Locate the cell with the specified text and output its (X, Y) center coordinate. 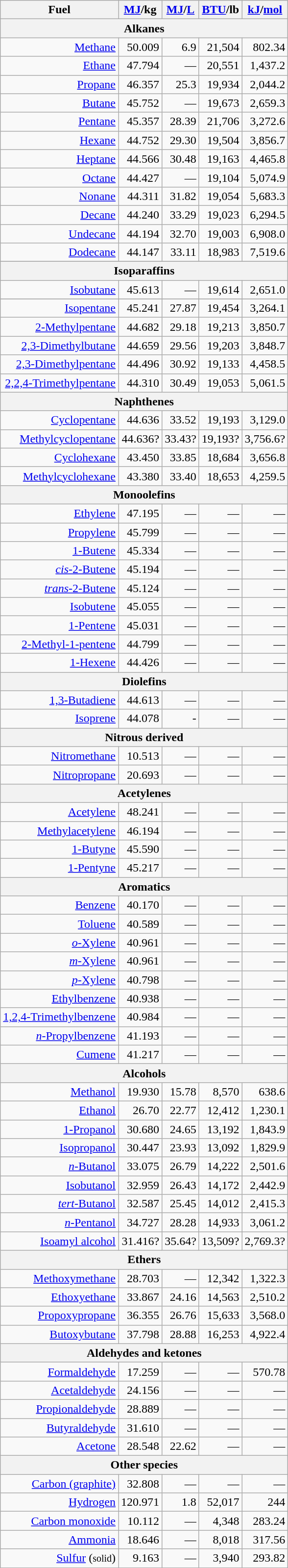
44.310 (140, 383)
Nitromethane (60, 756)
2,769.3? (265, 1241)
19,163 (220, 159)
2,044.2 (265, 84)
40.798 (140, 980)
44.636? (140, 439)
45.194 (140, 570)
Ethanol (60, 1110)
3,848.7 (265, 346)
2,2,4-Trimethylpentane (60, 383)
Methoxymethane (60, 1278)
Isobutanol (60, 1185)
44.682 (140, 327)
19,104 (220, 177)
244 (265, 1502)
2,3-Dimethylpentane (60, 364)
Dodecane (60, 252)
Aldehydes and ketones (144, 1353)
32.587 (140, 1204)
44.799 (140, 644)
22.62 (181, 1446)
Alcohols (144, 1073)
47.794 (140, 66)
45.590 (140, 849)
Hydrogen (60, 1502)
120.971 (140, 1502)
n-Pentanol (60, 1222)
30.48 (181, 159)
40.938 (140, 998)
32.808 (140, 1484)
19,054 (220, 196)
21,504 (220, 47)
Isoamyl alcohol (60, 1241)
19,023 (220, 215)
Aromatics (144, 887)
Ethoxyethane (60, 1297)
22.77 (181, 1110)
1,843.9 (265, 1129)
Acetone (60, 1446)
26.79 (181, 1167)
13,192 (220, 1129)
46.357 (140, 84)
1-Butene (60, 551)
5,074.9 (265, 177)
1-Butyne (60, 849)
Cyclohexane (60, 457)
1,322.3 (265, 1278)
1-Pentyne (60, 868)
5,683.3 (265, 196)
Butoxybutane (60, 1334)
3,756.6? (265, 439)
29.56 (181, 346)
1.8 (181, 1502)
Acetylenes (144, 793)
6,294.5 (265, 215)
47.195 (140, 513)
Decane (60, 215)
24.65 (181, 1129)
33.075 (140, 1167)
2,510.2 (265, 1297)
44.427 (140, 177)
50.009 (140, 47)
33.11 (181, 252)
35.64? (181, 1241)
4,458.5 (265, 364)
44.566 (140, 159)
Cumene (60, 1054)
24.156 (140, 1390)
18,983 (220, 252)
tert-Butanol (60, 1204)
3,264.1 (265, 308)
Ethers (144, 1260)
Isobutane (60, 290)
Other species (144, 1465)
12,342 (220, 1278)
n-Butanol (60, 1167)
31.610 (140, 1428)
Nonane (60, 196)
19,003 (220, 234)
44.636 (140, 420)
Carbon monoxide (60, 1521)
13,092 (220, 1148)
o-Xylene (60, 943)
30.49 (181, 383)
Heptane (60, 159)
Propoxypropane (60, 1316)
19,193 (220, 420)
33.29 (181, 215)
Isoprene (60, 719)
3,568.0 (265, 1316)
3,856.7 (265, 140)
26.76 (181, 1316)
28.889 (140, 1409)
45.613 (140, 290)
44.752 (140, 140)
45.334 (140, 551)
44.078 (140, 719)
Methylcyclopentane (60, 439)
36.355 (140, 1316)
33.52 (181, 420)
19,614 (220, 290)
43.450 (140, 457)
- (181, 719)
45.055 (140, 607)
4,259.5 (265, 476)
Diolefins (144, 681)
8,018 (220, 1540)
MJ/kg (140, 10)
19,213 (220, 327)
19,053 (220, 383)
Nitropropane (60, 774)
19,203 (220, 346)
20.693 (140, 774)
Methane (60, 47)
19,673 (220, 103)
33.85 (181, 457)
Methylacetylene (60, 831)
19,193? (220, 439)
19.930 (140, 1092)
2,415.3 (265, 1204)
3,940 (220, 1558)
7,519.6 (265, 252)
Ethane (60, 66)
40.984 (140, 1017)
44.496 (140, 364)
Propane (60, 84)
Hexane (60, 140)
31.416? (140, 1241)
Octane (60, 177)
17.259 (140, 1371)
45.357 (140, 122)
9.163 (140, 1558)
trans-2-Butene (60, 588)
28.88 (181, 1334)
32.70 (181, 234)
kJ/mol (265, 10)
2-Methyl-1-pentene (60, 644)
18,653 (220, 476)
46.194 (140, 831)
Alkanes (144, 28)
40.589 (140, 924)
19,934 (220, 84)
14,933 (220, 1222)
1-Pentene (60, 625)
283.24 (265, 1521)
Toluene (60, 924)
Fuel (60, 10)
BTU/lb (220, 10)
44.426 (140, 663)
638.6 (265, 1092)
44.147 (140, 252)
16,253 (220, 1334)
25.45 (181, 1204)
19,504 (220, 140)
34.727 (140, 1222)
Pentane (60, 122)
45.241 (140, 308)
4,922.4 (265, 1334)
Methanol (60, 1092)
14,222 (220, 1167)
2,442.9 (265, 1185)
Propionaldehyde (60, 1409)
44.194 (140, 234)
18,684 (220, 457)
44.613 (140, 700)
Isoparaffins (144, 271)
45.217 (140, 868)
37.798 (140, 1334)
45.031 (140, 625)
Propylene (60, 532)
33.43? (181, 439)
3,850.7 (265, 327)
Butyraldehyde (60, 1428)
Sulfur (solid) (60, 1558)
1-Propanol (60, 1129)
12,412 (220, 1110)
Ethylene (60, 513)
28.28 (181, 1222)
24.16 (181, 1297)
1-Hexene (60, 663)
Cyclopentane (60, 420)
27.87 (181, 308)
44.659 (140, 346)
Formaldehyde (60, 1371)
293.82 (265, 1558)
Undecane (60, 234)
570.78 (265, 1371)
52,017 (220, 1502)
30.92 (181, 364)
802.34 (265, 47)
1,2,4-Trimethylbenzene (60, 1017)
3,061.2 (265, 1222)
m-Xylene (60, 961)
45.752 (140, 103)
40.170 (140, 905)
15.78 (181, 1092)
Monoolefins (144, 495)
2,501.6 (265, 1167)
33.867 (140, 1297)
31.82 (181, 196)
26.70 (140, 1110)
cis-2-Butene (60, 570)
19,133 (220, 364)
48.241 (140, 812)
44.240 (140, 215)
4,348 (220, 1521)
5,061.5 (265, 383)
1,829.9 (265, 1148)
28.703 (140, 1278)
14,012 (220, 1204)
p-Xylene (60, 980)
2-Methylpentane (60, 327)
20,551 (220, 66)
18.646 (140, 1540)
41.217 (140, 1054)
Acetylene (60, 812)
1,437.2 (265, 66)
Isopropanol (60, 1148)
3,656.8 (265, 457)
29.30 (181, 140)
41.193 (140, 1036)
6,908.0 (265, 234)
1,230.1 (265, 1110)
6.9 (181, 47)
Methylcyclohexane (60, 476)
23.93 (181, 1148)
10.112 (140, 1521)
8,570 (220, 1092)
Benzene (60, 905)
4,465.8 (265, 159)
Carbon (graphite) (60, 1484)
Isobutene (60, 607)
1,3-Butadiene (60, 700)
Acetaldehyde (60, 1390)
44.311 (140, 196)
2,3-Dimethylbutane (60, 346)
26.43 (181, 1185)
30.447 (140, 1148)
3,129.0 (265, 420)
Nitrous derived (144, 737)
14,563 (220, 1297)
317.56 (265, 1540)
45.799 (140, 532)
Naphthenes (144, 401)
14,172 (220, 1185)
3,272.6 (265, 122)
2,659.3 (265, 103)
28.39 (181, 122)
2,651.0 (265, 290)
45.124 (140, 588)
Ammonia (60, 1540)
13,509? (220, 1241)
Ethylbenzene (60, 998)
Isopentane (60, 308)
29.18 (181, 327)
32.959 (140, 1185)
33.40 (181, 476)
43.380 (140, 476)
21,706 (220, 122)
15,633 (220, 1316)
Butane (60, 103)
19,454 (220, 308)
MJ/L (181, 10)
n-Propylbenzene (60, 1036)
25.3 (181, 84)
10.513 (140, 756)
30.680 (140, 1129)
28.548 (140, 1446)
